Search for the cell housing the specified text and yield its (x, y) center coordinate. 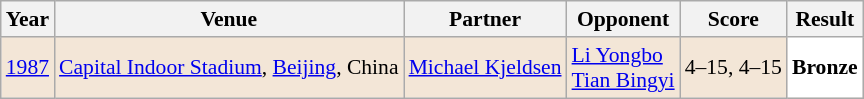
1987 (28, 68)
Year (28, 19)
Venue (229, 19)
Capital Indoor Stadium, Beijing, China (229, 68)
Opponent (624, 19)
Li Yongbo Tian Bingyi (624, 68)
Michael Kjeldsen (486, 68)
Partner (486, 19)
Bronze (825, 68)
Score (734, 19)
Result (825, 19)
4–15, 4–15 (734, 68)
